Search for the cell housing the specified text and yield its (X, Y) center coordinate. 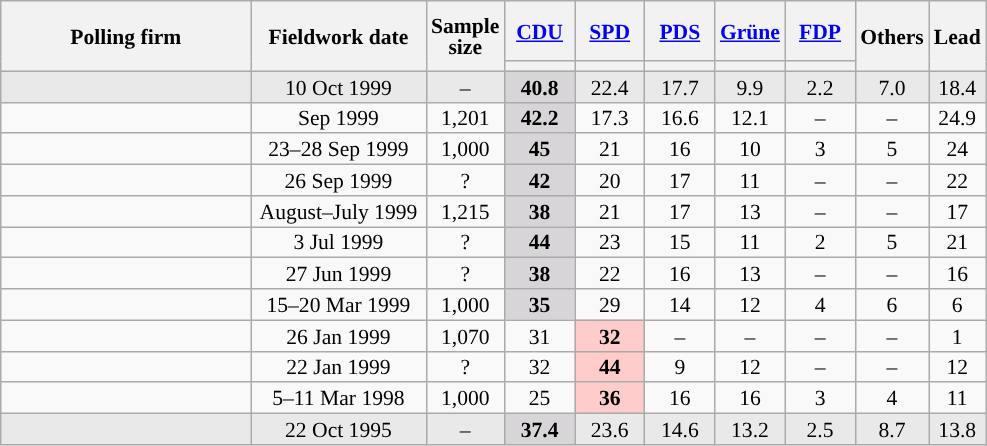
Sep 1999 (338, 118)
2 (820, 242)
35 (539, 304)
1 (958, 336)
22 Jan 1999 (338, 366)
42 (539, 180)
29 (610, 304)
42.2 (539, 118)
14.6 (680, 430)
14 (680, 304)
22 Oct 1995 (338, 430)
9.9 (750, 86)
37.4 (539, 430)
Others (892, 36)
8.7 (892, 430)
Grüne (750, 31)
5–11 Mar 1998 (338, 398)
13.2 (750, 430)
10 Oct 1999 (338, 86)
17.7 (680, 86)
23.6 (610, 430)
1,070 (465, 336)
9 (680, 366)
24 (958, 150)
23–28 Sep 1999 (338, 150)
45 (539, 150)
Fieldwork date (338, 36)
40.8 (539, 86)
2.5 (820, 430)
2.2 (820, 86)
15 (680, 242)
1,201 (465, 118)
15–20 Mar 1999 (338, 304)
Samplesize (465, 36)
31 (539, 336)
25 (539, 398)
3 Jul 1999 (338, 242)
27 Jun 1999 (338, 274)
August–July 1999 (338, 212)
26 Sep 1999 (338, 180)
13.8 (958, 430)
17.3 (610, 118)
1,215 (465, 212)
26 Jan 1999 (338, 336)
PDS (680, 31)
7.0 (892, 86)
CDU (539, 31)
18.4 (958, 86)
22.4 (610, 86)
20 (610, 180)
Lead (958, 36)
16.6 (680, 118)
24.9 (958, 118)
23 (610, 242)
10 (750, 150)
SPD (610, 31)
36 (610, 398)
FDP (820, 31)
12.1 (750, 118)
Polling firm (126, 36)
